Identify which cell holds the provided text, then report its [X, Y] central coordinate. 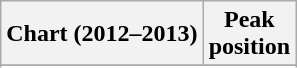
Chart (2012–2013) [102, 34]
Peakposition [249, 34]
